Pinpoint the cell where the given text exists, returning its (x, y) midpoint coordinate. 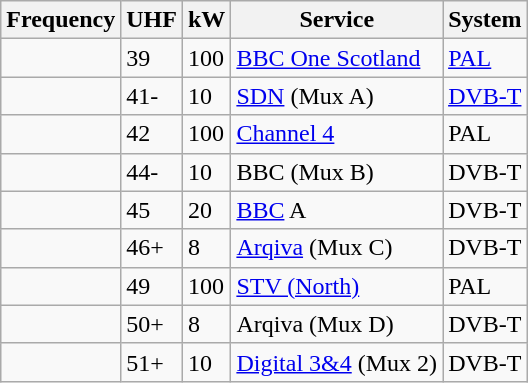
42 (152, 134)
51+ (152, 362)
46+ (152, 248)
BBC A (337, 210)
Digital 3&4 (Mux 2) (337, 362)
System (485, 20)
20 (206, 210)
SDN (Mux A) (337, 96)
STV (North) (337, 286)
UHF (152, 20)
kW (206, 20)
Channel 4 (337, 134)
39 (152, 58)
BBC (Mux B) (337, 172)
Arqiva (Mux C) (337, 248)
Frequency (61, 20)
45 (152, 210)
Service (337, 20)
BBC One Scotland (337, 58)
Arqiva (Mux D) (337, 324)
41- (152, 96)
49 (152, 286)
44- (152, 172)
50+ (152, 324)
